Extract the [X, Y] coordinate from the center of the cell holding the provided text.  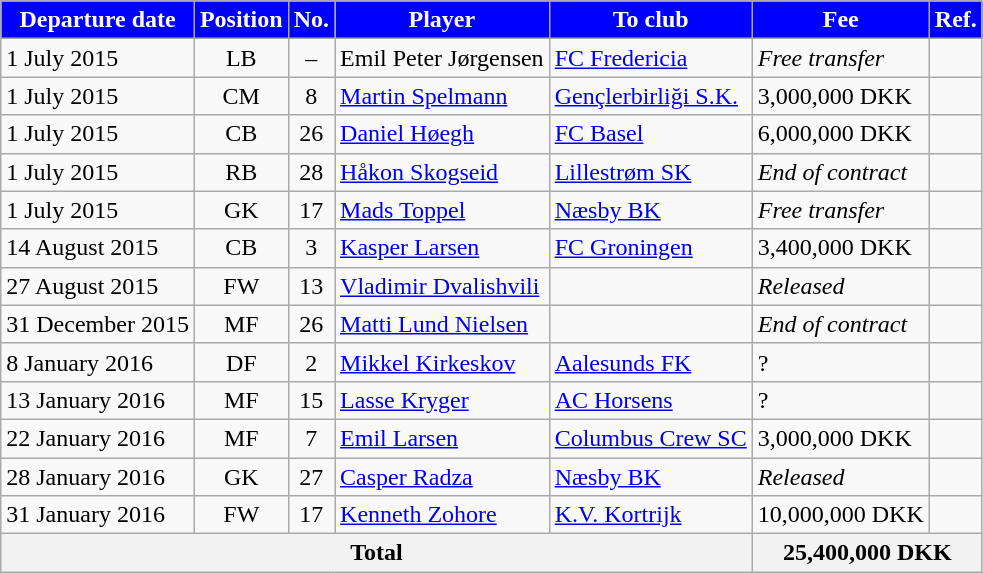
Gençlerbirliği S.K. [650, 96]
Fee [840, 20]
Håkon Skogseid [442, 172]
Daniel Høegh [442, 134]
Mads Toppel [442, 210]
To club [650, 20]
3 [311, 248]
13 [311, 286]
Columbus Crew SC [650, 438]
8 January 2016 [98, 362]
Mikkel Kirkeskov [442, 362]
31 January 2016 [98, 515]
22 January 2016 [98, 438]
Ref. [956, 20]
Emil Peter Jørgensen [442, 58]
Martin Spelmann [442, 96]
Vladimir Dvalishvili [442, 286]
– [311, 58]
2 [311, 362]
Lillestrøm SK [650, 172]
15 [311, 400]
Kasper Larsen [442, 248]
FC Fredericia [650, 58]
10,000,000 DKK [840, 515]
CM [241, 96]
25,400,000 DKK [867, 553]
Aalesunds FK [650, 362]
8 [311, 96]
13 January 2016 [98, 400]
Kenneth Zohore [442, 515]
FC Groningen [650, 248]
DF [241, 362]
Matti Lund Nielsen [442, 324]
14 August 2015 [98, 248]
6,000,000 DKK [840, 134]
K.V. Kortrijk [650, 515]
RB [241, 172]
Lasse Kryger [442, 400]
Position [241, 20]
7 [311, 438]
Emil Larsen [442, 438]
27 [311, 477]
27 August 2015 [98, 286]
28 January 2016 [98, 477]
LB [241, 58]
AC Horsens [650, 400]
FC Basel [650, 134]
28 [311, 172]
No. [311, 20]
31 December 2015 [98, 324]
Total [377, 553]
Player [442, 20]
3,400,000 DKK [840, 248]
Departure date [98, 20]
Casper Radza [442, 477]
